Extract the [X, Y] coordinate from the center of the cell holding the provided text.  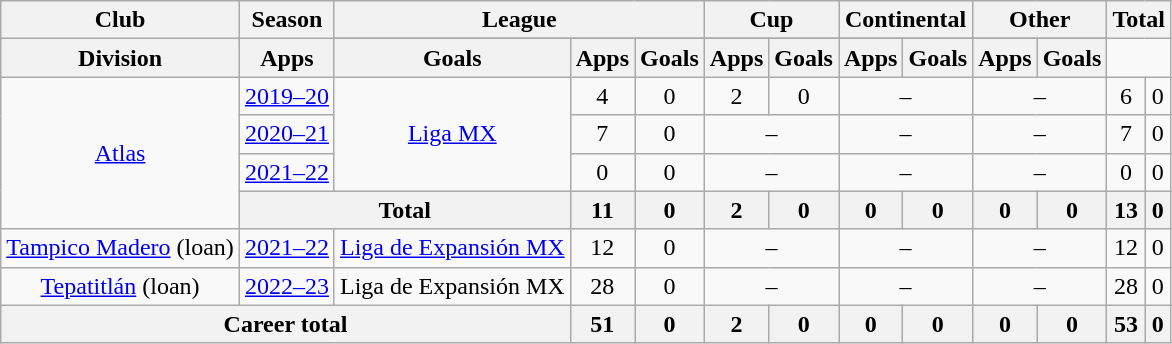
53 [1126, 324]
Season [286, 20]
Cup [771, 20]
Career total [286, 324]
2020–21 [286, 134]
Tepatitlán (loan) [120, 286]
Tampico Madero (loan) [120, 248]
2022–23 [286, 286]
Atlas [120, 153]
4 [602, 96]
11 [602, 210]
13 [1126, 210]
Liga MX [452, 134]
Continental [905, 20]
Division [120, 58]
6 [1126, 96]
2019–20 [286, 96]
Club [120, 20]
Other [1040, 20]
League [519, 20]
51 [602, 324]
